Return (x, y) of the center of cell containing provided text 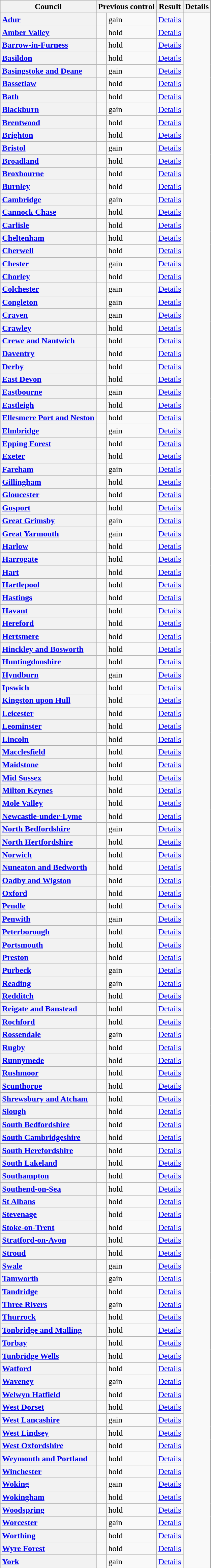
Stratford-on-Avon (49, 1240)
Nuneaton and Bedworth (49, 868)
Hereford (49, 623)
Newcastle-under-Lyme (49, 816)
Oadby and Wigston (49, 880)
Purbeck (49, 970)
Amber Valley (49, 32)
Preston (49, 957)
Rossendale (49, 1035)
Rushmoor (49, 1073)
Council (49, 7)
Shrewsbury and Atcham (49, 1099)
Blackburn (49, 109)
Chorley (49, 276)
Wokingham (49, 1497)
Hartlepool (49, 585)
Pendle (49, 906)
St Albans (49, 1202)
Hyndburn (49, 675)
Gloucester (49, 495)
Exeter (49, 456)
Derby (49, 366)
Worcester (49, 1523)
Result (170, 7)
Leicester (49, 713)
Slough (49, 1112)
Gosport (49, 508)
West Oxfordshire (49, 1446)
Colchester (49, 289)
Mid Sussex (49, 777)
Woking (49, 1484)
Reigate and Banstead (49, 1009)
South Bedfordshire (49, 1124)
Great Yarmouth (49, 533)
Huntingdonshire (49, 662)
Stevenage (49, 1215)
Weymouth and Portland (49, 1459)
East Devon (49, 379)
Hastings (49, 598)
Burnley (49, 187)
Carlisle (49, 225)
Chester (49, 264)
South Herefordshire (49, 1150)
West Dorset (49, 1407)
South Lakeland (49, 1163)
Harlow (49, 546)
Redditch (49, 996)
Penwith (49, 919)
Cherwell (49, 251)
Ellesmere Port and Neston (49, 418)
Stroud (49, 1253)
Southend-on-Sea (49, 1189)
Adur (49, 20)
Scunthorpe (49, 1086)
Reading (49, 983)
Norwich (49, 855)
Fareham (49, 469)
Congleton (49, 302)
Brentwood (49, 122)
Basildon (49, 58)
Woodspring (49, 1510)
Eastleigh (49, 405)
Cheltenham (49, 238)
Bassetlaw (49, 84)
Wyre Forest (49, 1548)
Havant (49, 611)
Tandridge (49, 1292)
Bristol (49, 148)
Welwyn Hatfield (49, 1394)
Watford (49, 1368)
Leominster (49, 726)
Tunbridge Wells (49, 1356)
Swale (49, 1266)
Thurrock (49, 1317)
Hart (49, 572)
Harrogate (49, 559)
Previous control (126, 7)
Basingstoke and Deane (49, 71)
Winchester (49, 1471)
Kingston upon Hull (49, 700)
Rugby (49, 1047)
Runnymede (49, 1060)
Ipswich (49, 688)
Eastbourne (49, 392)
Cannock Chase (49, 212)
Oxford (49, 893)
Tamworth (49, 1279)
Torbay (49, 1343)
North Hertfordshire (49, 842)
Brighton (49, 135)
Bath (49, 97)
Crewe and Nantwich (49, 341)
West Lindsey (49, 1433)
West Lancashire (49, 1420)
Worthing (49, 1536)
Gillingham (49, 482)
Barrow-in-Furness (49, 45)
Epping Forest (49, 444)
Elmbridge (49, 431)
Crawley (49, 328)
Southampton (49, 1176)
Rochford (49, 1022)
Mole Valley (49, 803)
Macclesfield (49, 752)
Waveney (49, 1381)
Three Rivers (49, 1304)
Tonbridge and Malling (49, 1330)
Maidstone (49, 765)
Hinckley and Bosworth (49, 649)
Broxbourne (49, 174)
Cambridge (49, 200)
Craven (49, 315)
Great Grimsby (49, 521)
South Cambridgeshire (49, 1137)
York (49, 1561)
North Bedfordshire (49, 829)
Milton Keynes (49, 791)
Daventry (49, 353)
Hertsmere (49, 636)
Stoke-on-Trent (49, 1227)
Portsmouth (49, 945)
Broadland (49, 161)
Peterborough (49, 932)
Lincoln (49, 739)
